Provide the (x, y) coordinate of the cell's center where the given text is located.  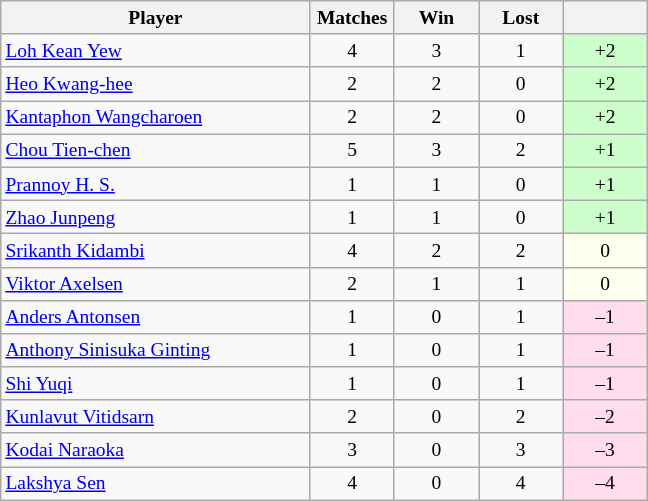
Player (156, 18)
Lakshya Sen (156, 484)
Anthony Sinisuka Ginting (156, 350)
–2 (605, 416)
Heo Kwang-hee (156, 84)
Srikanth Kidambi (156, 250)
–3 (605, 450)
Loh Kean Yew (156, 50)
Lost (521, 18)
Chou Tien-chen (156, 150)
Prannoy H. S. (156, 184)
Kantaphon Wangcharoen (156, 118)
Matches (352, 18)
5 (352, 150)
Win (436, 18)
Zhao Junpeng (156, 216)
–4 (605, 484)
Kodai Naraoka (156, 450)
Shi Yuqi (156, 384)
Kunlavut Vitidsarn (156, 416)
Anders Antonsen (156, 316)
Viktor Axelsen (156, 284)
